Provide the (X, Y) coordinate of the cell's center where the given text is located.  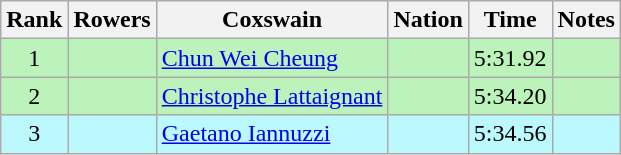
Nation (428, 20)
3 (34, 134)
2 (34, 96)
Chun Wei Cheung (272, 58)
5:34.56 (510, 134)
Notes (586, 20)
Coxswain (272, 20)
Gaetano Iannuzzi (272, 134)
Christophe Lattaignant (272, 96)
Rowers (112, 20)
Rank (34, 20)
5:34.20 (510, 96)
5:31.92 (510, 58)
1 (34, 58)
Time (510, 20)
